Determine the (X, Y) coordinate at the center of the cell enclosing the given text.  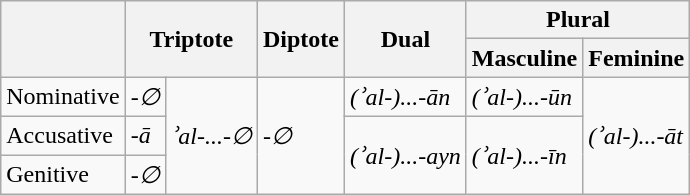
Nominative (63, 97)
(ʾal-)...-āt (636, 136)
Feminine (636, 58)
(ʾal-)...-īn (524, 155)
(ʾal-)...-ayn (405, 155)
Masculine (524, 58)
ʾal-...-∅ (211, 136)
Plural (578, 20)
Accusative (63, 135)
Triptote (191, 39)
(ʾal-)...-ūn (524, 97)
Diptote (300, 39)
-ā (145, 135)
(ʾal-)...-ān (405, 97)
Dual (405, 39)
Genitive (63, 174)
